Detect which cell encompasses the target text, then output its (X, Y) center coordinate. 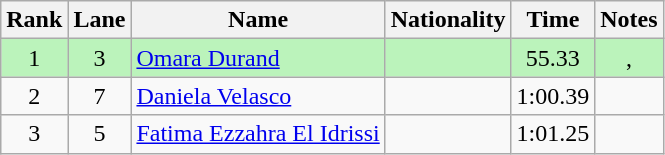
7 (100, 96)
Omara Durand (258, 58)
Lane (100, 20)
Rank (34, 20)
Name (258, 20)
Notes (629, 20)
Nationality (448, 20)
2 (34, 96)
55.33 (553, 58)
, (629, 58)
Fatima Ezzahra El Idrissi (258, 134)
1:01.25 (553, 134)
Daniela Velasco (258, 96)
5 (100, 134)
1 (34, 58)
1:00.39 (553, 96)
Time (553, 20)
